For the text-containing cell, return its midpoint in (X, Y) coordinate format. 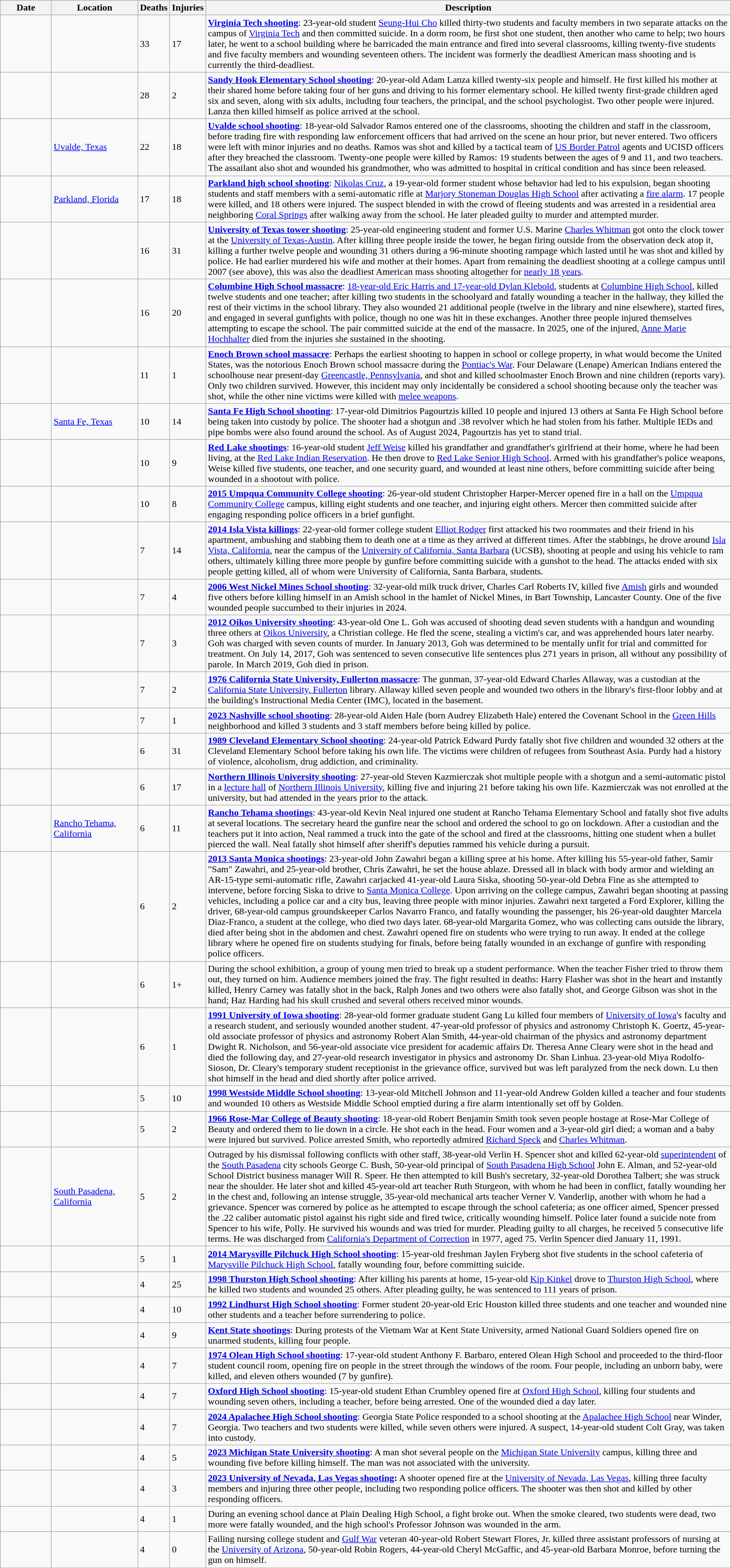
Santa Fe, Texas (94, 421)
22 (154, 147)
8 (188, 504)
Injuries (188, 8)
Rancho Tehama, California (94, 828)
1+ (188, 984)
33 (154, 44)
20 (188, 313)
0 (188, 1550)
Location (94, 8)
Parkland, Florida (94, 199)
Deaths (154, 8)
Description (468, 8)
28 (154, 95)
Date (26, 8)
25 (188, 1284)
South Pasadena, California (94, 1196)
Uvalde, Texas (94, 147)
